Pinpoint the cell where the given text exists, returning its (x, y) midpoint coordinate. 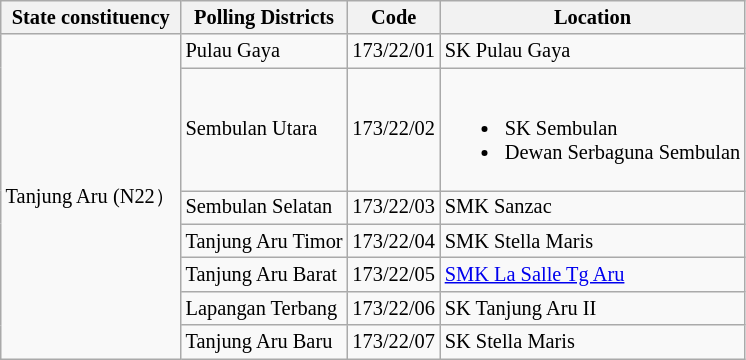
Location (592, 17)
173/22/05 (393, 274)
Pulau Gaya (264, 51)
Tanjung Aru (N22） (91, 196)
SMK Stella Maris (592, 241)
Sembulan Selatan (264, 207)
SK Stella Maris (592, 342)
173/22/01 (393, 51)
State constituency (91, 17)
SK Pulau Gaya (592, 51)
Code (393, 17)
173/22/03 (393, 207)
Tanjung Aru Barat (264, 274)
SK Tanjung Aru II (592, 308)
173/22/07 (393, 342)
173/22/06 (393, 308)
173/22/04 (393, 241)
Polling Districts (264, 17)
SK SembulanDewan Serbaguna Sembulan (592, 129)
Sembulan Utara (264, 129)
Lapangan Terbang (264, 308)
Tanjung Aru Baru (264, 342)
SMK La Salle Tg Aru (592, 274)
SMK Sanzac (592, 207)
Tanjung Aru Timor (264, 241)
173/22/02 (393, 129)
